Search for the cell housing the specified text and yield its [X, Y] center coordinate. 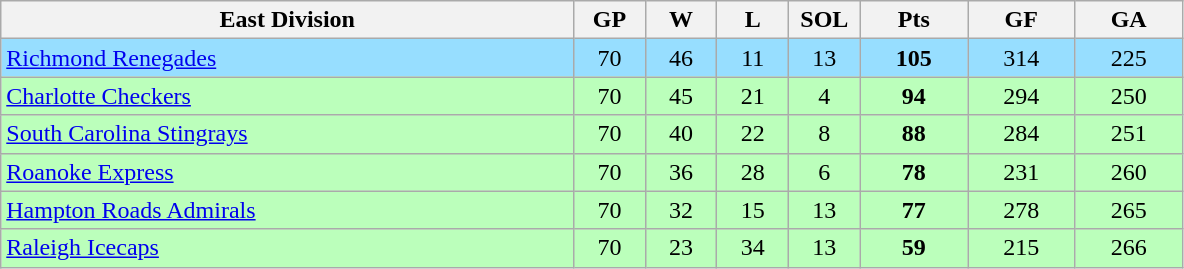
284 [1022, 134]
6 [825, 172]
36 [681, 172]
265 [1129, 210]
22 [753, 134]
45 [681, 96]
250 [1129, 96]
231 [1022, 172]
294 [1022, 96]
34 [753, 248]
266 [1129, 248]
Pts [914, 20]
88 [914, 134]
23 [681, 248]
78 [914, 172]
225 [1129, 58]
105 [914, 58]
32 [681, 210]
Richmond Renegades [288, 58]
77 [914, 210]
251 [1129, 134]
4 [825, 96]
15 [753, 210]
GF [1022, 20]
28 [753, 172]
L [753, 20]
215 [1022, 248]
59 [914, 248]
278 [1022, 210]
8 [825, 134]
260 [1129, 172]
Hampton Roads Admirals [288, 210]
46 [681, 58]
21 [753, 96]
11 [753, 58]
Charlotte Checkers [288, 96]
94 [914, 96]
40 [681, 134]
East Division [288, 20]
Roanoke Express [288, 172]
SOL [825, 20]
GA [1129, 20]
South Carolina Stingrays [288, 134]
Raleigh Icecaps [288, 248]
GP [610, 20]
W [681, 20]
314 [1022, 58]
